Return the [X, Y] coordinate for the center point of the cell that contains the specified text.  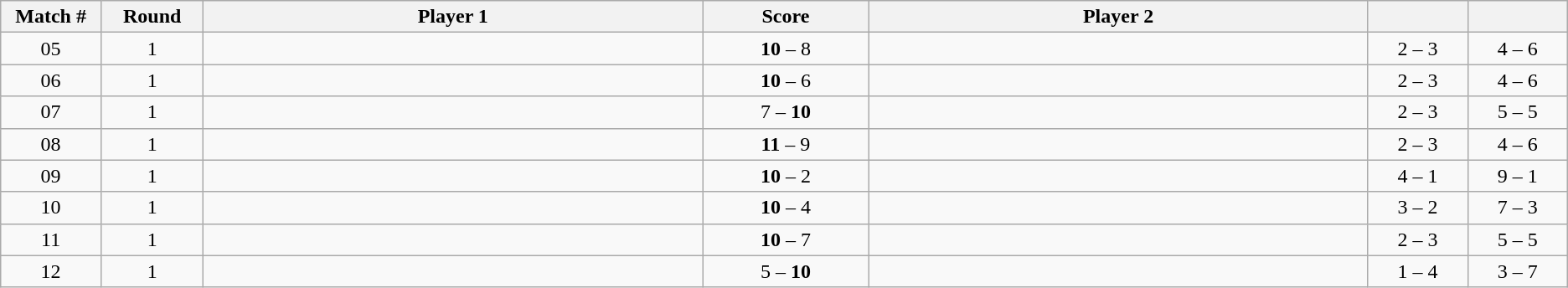
7 – 3 [1518, 208]
10 – 4 [786, 208]
Round [152, 17]
12 [51, 271]
Match # [51, 17]
10 – 7 [786, 239]
10 [51, 208]
4 – 1 [1417, 176]
06 [51, 80]
3 – 7 [1518, 271]
3 – 2 [1417, 208]
08 [51, 144]
10 – 2 [786, 176]
Player 1 [453, 17]
Player 2 [1118, 17]
Score [786, 17]
11 [51, 239]
09 [51, 176]
7 – 10 [786, 112]
5 – 10 [786, 271]
10 – 6 [786, 80]
07 [51, 112]
10 – 8 [786, 49]
9 – 1 [1518, 176]
11 – 9 [786, 144]
05 [51, 49]
1 – 4 [1417, 271]
